Provide the [x, y] coordinate of the cell's center where the given text is located.  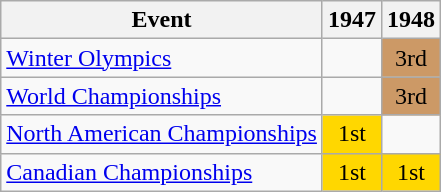
1948 [412, 20]
Event [162, 20]
World Championships [162, 96]
North American Championships [162, 134]
Canadian Championships [162, 172]
Winter Olympics [162, 58]
1947 [352, 20]
